Find where the given text appears and provide that cell's center as [X, Y] coordinate. 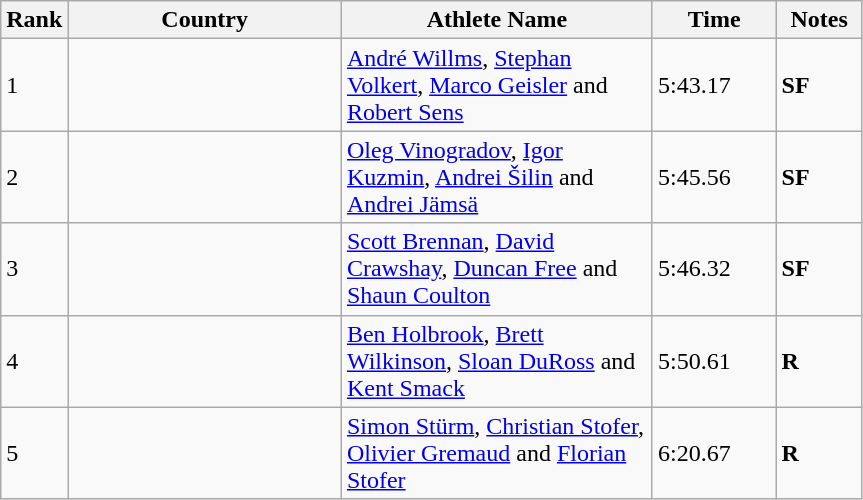
Rank [34, 20]
2 [34, 177]
André Willms, Stephan Volkert, Marco Geisler and Robert Sens [496, 85]
Ben Holbrook, Brett Wilkinson, Sloan DuRoss and Kent Smack [496, 361]
Notes [819, 20]
Scott Brennan, David Crawshay, Duncan Free and Shaun Coulton [496, 269]
6:20.67 [714, 453]
3 [34, 269]
Simon Stürm, Christian Stofer, Olivier Gremaud and Florian Stofer [496, 453]
5:50.61 [714, 361]
4 [34, 361]
5:43.17 [714, 85]
5:46.32 [714, 269]
5 [34, 453]
1 [34, 85]
Time [714, 20]
5:45.56 [714, 177]
Athlete Name [496, 20]
Oleg Vinogradov, Igor Kuzmin, Andrei Šilin and Andrei Jämsä [496, 177]
Country [205, 20]
